From the cell containing the given text, extract its center point as [X, Y] coordinate. 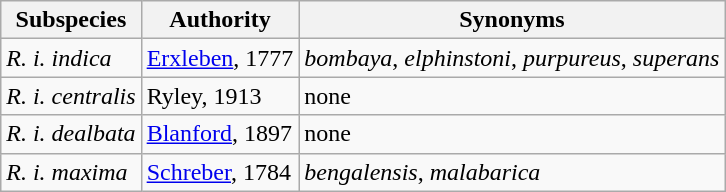
Schreber, 1784 [220, 172]
Erxleben, 1777 [220, 58]
Subspecies [71, 20]
Synonyms [512, 20]
R. i. dealbata [71, 134]
Blanford, 1897 [220, 134]
Authority [220, 20]
Ryley, 1913 [220, 96]
bengalensis, malabarica [512, 172]
R. i. centralis [71, 96]
bombaya, elphinstoni, purpureus, superans [512, 58]
R. i. indica [71, 58]
R. i. maxima [71, 172]
